Return the (X, Y) coordinate for the center point of the cell that contains the specified text.  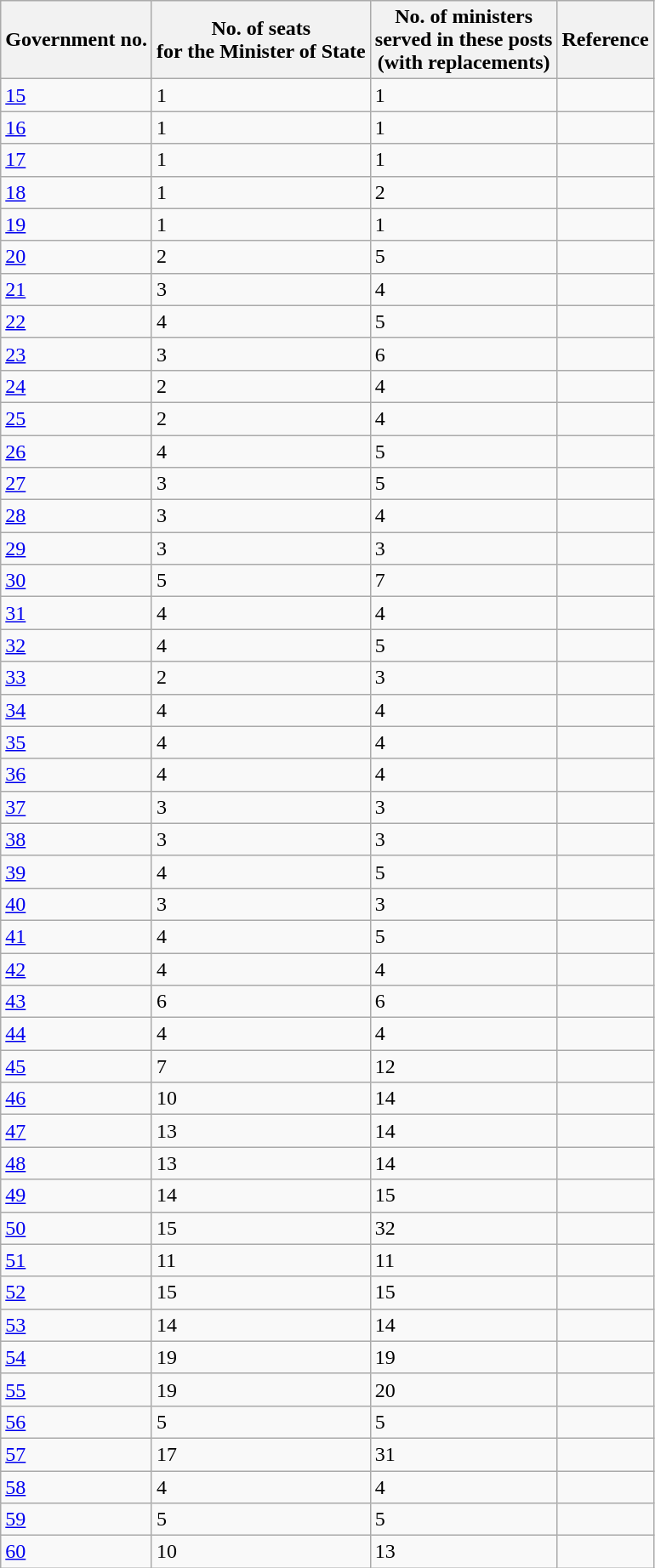
53 (77, 1325)
45 (77, 1066)
25 (77, 418)
27 (77, 484)
52 (77, 1292)
18 (77, 192)
57 (77, 1454)
37 (77, 807)
34 (77, 710)
Reference (606, 40)
47 (77, 1131)
54 (77, 1357)
58 (77, 1487)
48 (77, 1163)
Government no. (77, 40)
24 (77, 386)
21 (77, 289)
28 (77, 516)
No. of seats for the Minister of State (260, 40)
60 (77, 1552)
30 (77, 581)
49 (77, 1196)
29 (77, 548)
26 (77, 452)
55 (77, 1389)
33 (77, 678)
23 (77, 354)
43 (77, 1002)
51 (77, 1260)
36 (77, 775)
12 (464, 1066)
22 (77, 321)
50 (77, 1228)
38 (77, 839)
16 (77, 128)
35 (77, 742)
42 (77, 969)
41 (77, 936)
No. of ministers served in these posts (with replacements) (464, 40)
46 (77, 1099)
39 (77, 872)
56 (77, 1422)
40 (77, 904)
59 (77, 1520)
44 (77, 1034)
